Return the (x, y) coordinate for the center point of the cell that contains the specified text.  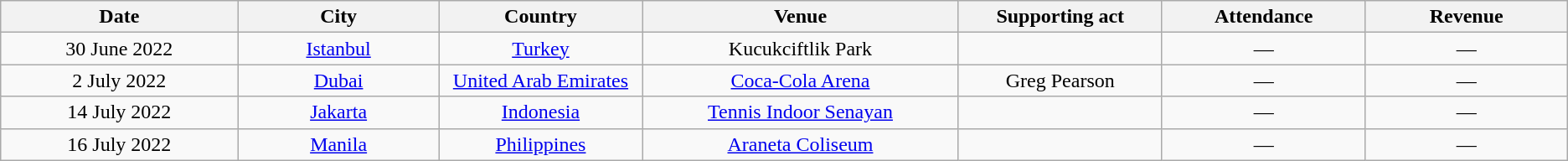
United Arab Emirates (540, 80)
Indonesia (540, 112)
City (338, 17)
Date (119, 17)
Istanbul (338, 49)
14 July 2022 (119, 112)
Turkey (540, 49)
Manila (338, 144)
16 July 2022 (119, 144)
Greg Pearson (1060, 80)
Tennis Indoor Senayan (801, 112)
Venue (801, 17)
Araneta Coliseum (801, 144)
Country (540, 17)
Jakarta (338, 112)
Coca-Cola Arena (801, 80)
Revenue (1466, 17)
30 June 2022 (119, 49)
2 July 2022 (119, 80)
Supporting act (1060, 17)
Attendance (1263, 17)
Dubai (338, 80)
Kucukciftlik Park (801, 49)
Philippines (540, 144)
